Search for the cell housing the specified text and yield its (X, Y) center coordinate. 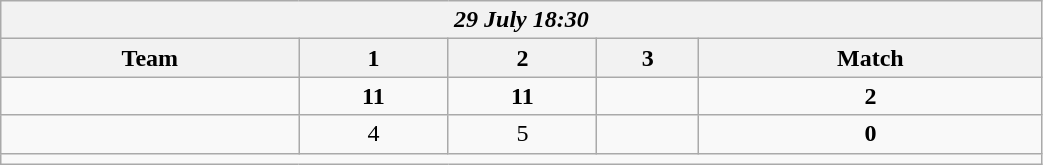
4 (374, 134)
1 (374, 58)
29 July 18:30 (522, 20)
Team (150, 58)
Match (870, 58)
3 (648, 58)
5 (522, 134)
0 (870, 134)
